For the text-containing cell, return its midpoint in [X, Y] coordinate format. 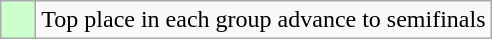
Top place in each group advance to semifinals [264, 20]
